Output the [x, y] coordinate of the center of the cell containing the given text.  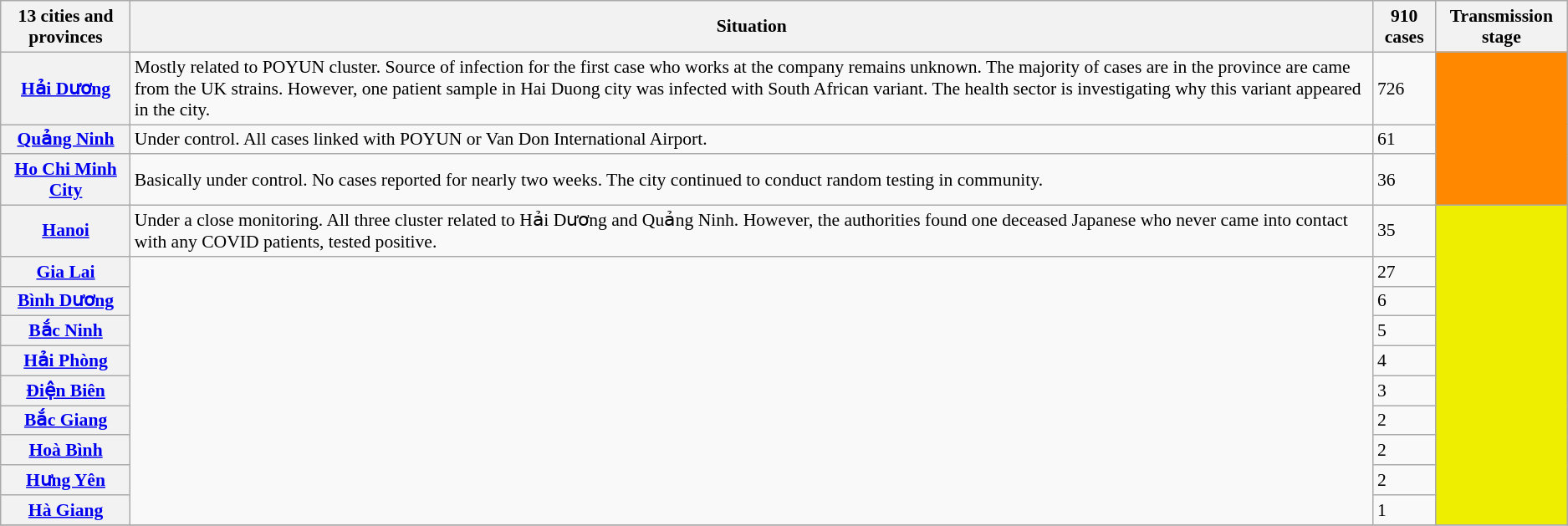
910 cases [1405, 27]
Bắc Giang [65, 420]
1 [1405, 509]
Under control. All cases linked with POYUN or Van Don International Airport. [752, 139]
13 cities and provinces [65, 27]
Quảng Ninh [65, 139]
Ho Chi Minh City [65, 179]
Bắc Ninh [65, 331]
Hà Giang [65, 509]
Basically under control. No cases reported for nearly two weeks. The city continued to conduct random testing in community. [752, 179]
36 [1405, 179]
3 [1405, 391]
Hải Phòng [65, 360]
Situation [752, 27]
Hưng Yên [65, 480]
27 [1405, 271]
Transmission stage [1501, 27]
Điện Biên [65, 391]
Hải Dương [65, 89]
Hanoi [65, 231]
Bình Dương [65, 301]
35 [1405, 231]
Gia Lai [65, 271]
6 [1405, 301]
4 [1405, 360]
726 [1405, 89]
Hoà Bình [65, 450]
61 [1405, 139]
5 [1405, 331]
